Scan for the cell matching the given text and deliver its (x, y) coordinate at center. 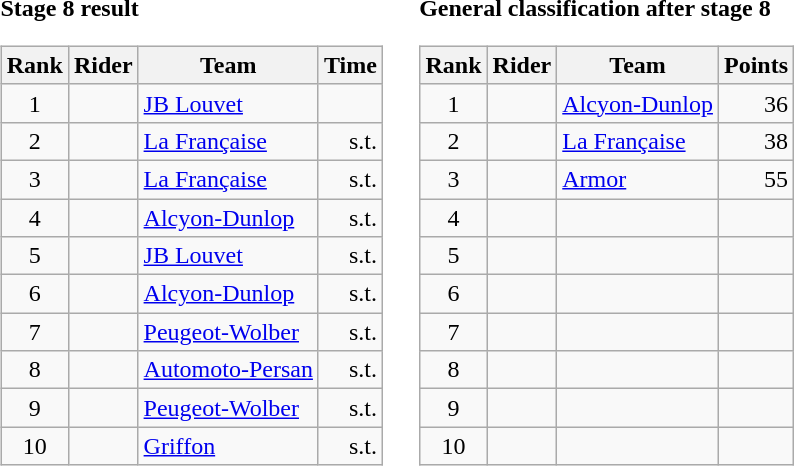
38 (756, 141)
Time (350, 65)
Armor (638, 179)
Points (756, 65)
Griffon (228, 446)
Automoto-Persan (228, 370)
36 (756, 103)
55 (756, 179)
